Extract the (X, Y) coordinate from the center of the cell holding the provided text.  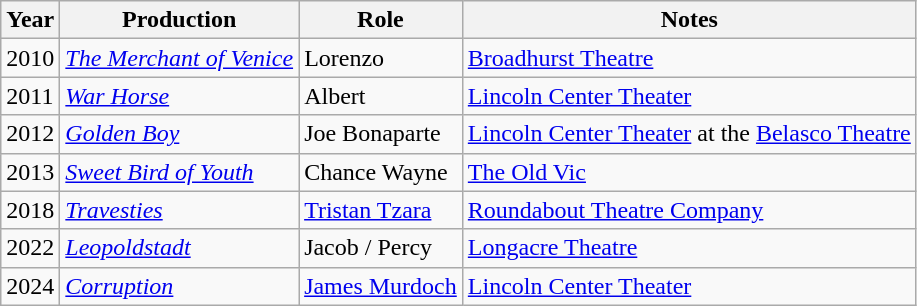
Role (381, 20)
Sweet Bird of Youth (180, 172)
Production (180, 20)
Lincoln Center Theater at the Belasco Theatre (689, 134)
2013 (30, 172)
2024 (30, 286)
Notes (689, 20)
Albert (381, 96)
Lorenzo (381, 58)
Leopoldstadt (180, 248)
Jacob / Percy (381, 248)
Longacre Theatre (689, 248)
James Murdoch (381, 286)
Broadhurst Theatre (689, 58)
War Horse (180, 96)
Golden Boy (180, 134)
2022 (30, 248)
2011 (30, 96)
2010 (30, 58)
Joe Bonaparte (381, 134)
2018 (30, 210)
Chance Wayne (381, 172)
Roundabout Theatre Company (689, 210)
The Merchant of Venice (180, 58)
Year (30, 20)
2012 (30, 134)
The Old Vic (689, 172)
Corruption (180, 286)
Tristan Tzara (381, 210)
Travesties (180, 210)
